Locate the cell with the specified text and output its [x, y] center coordinate. 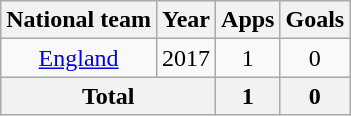
National team [79, 20]
England [79, 58]
Year [186, 20]
2017 [186, 58]
Apps [248, 20]
Goals [315, 20]
Total [108, 96]
